Detect which cell encompasses the target text, then output its [X, Y] center coordinate. 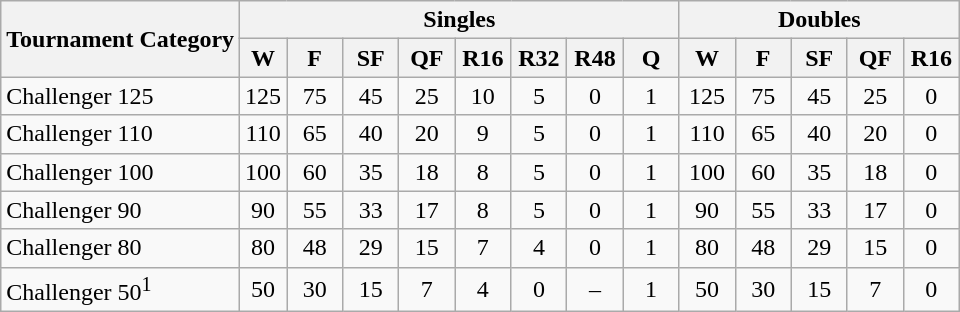
9 [483, 134]
10 [483, 96]
Challenger 100 [120, 172]
R32 [539, 58]
Singles [460, 20]
– [595, 290]
Q [651, 58]
Challenger 80 [120, 248]
Challenger 110 [120, 134]
Doubles [819, 20]
Challenger 501 [120, 290]
R48 [595, 58]
Challenger 90 [120, 210]
Challenger 125 [120, 96]
Tournament Category [120, 39]
